Find where the given text appears and provide that cell's center as [x, y] coordinate. 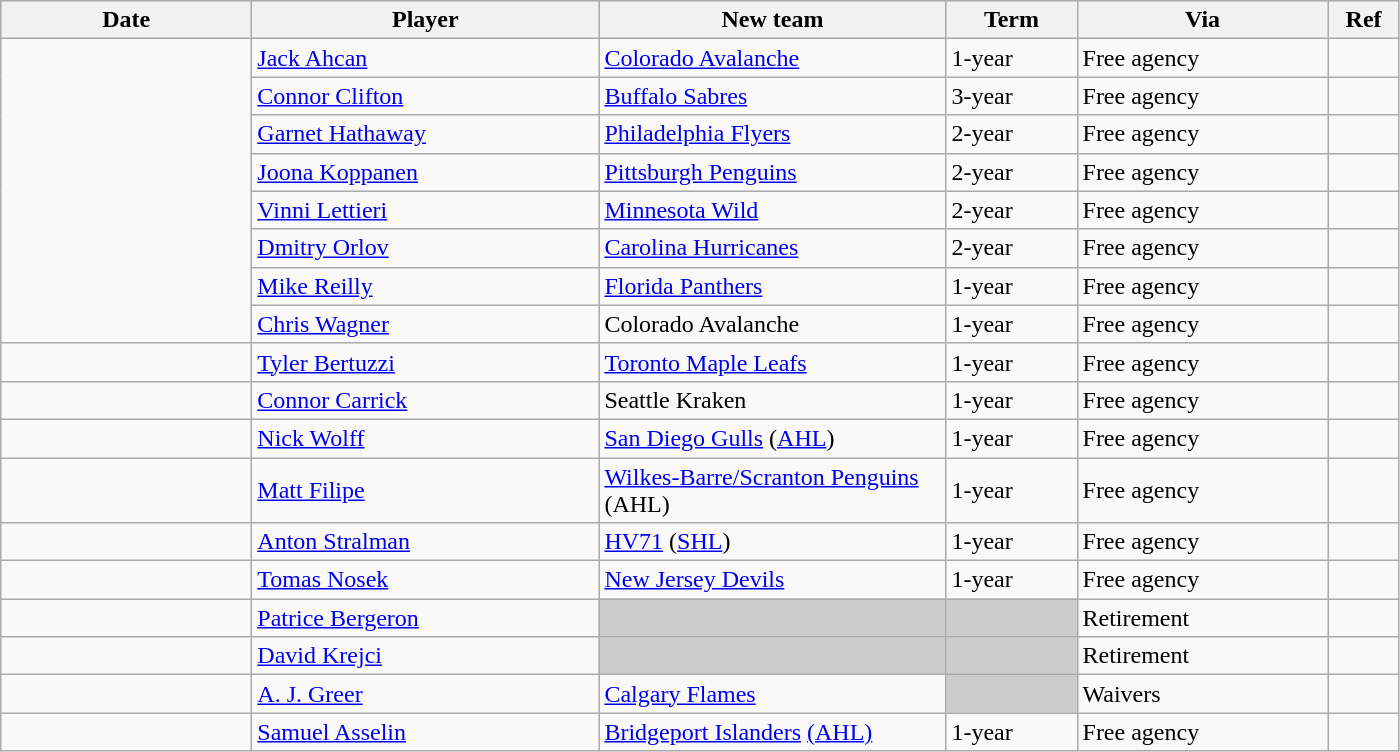
A. J. Greer [426, 694]
Connor Clifton [426, 96]
HV71 (SHL) [772, 542]
San Diego Gulls (AHL) [772, 438]
Player [426, 20]
New team [772, 20]
Tyler Bertuzzi [426, 362]
Chris Wagner [426, 324]
Toronto Maple Leafs [772, 362]
3-year [1012, 96]
Jack Ahcan [426, 58]
Samuel Asselin [426, 732]
Pittsburgh Penguins [772, 172]
Carolina Hurricanes [772, 248]
Buffalo Sabres [772, 96]
Dmitry Orlov [426, 248]
Anton Stralman [426, 542]
Minnesota Wild [772, 210]
Ref [1364, 20]
Tomas Nosek [426, 580]
Via [1202, 20]
Connor Carrick [426, 400]
Matt Filipe [426, 490]
Patrice Bergeron [426, 618]
Waivers [1202, 694]
Mike Reilly [426, 286]
David Krejci [426, 656]
Joona Koppanen [426, 172]
Nick Wolff [426, 438]
Term [1012, 20]
Bridgeport Islanders (AHL) [772, 732]
Calgary Flames [772, 694]
Garnet Hathaway [426, 134]
Florida Panthers [772, 286]
Wilkes-Barre/Scranton Penguins (AHL) [772, 490]
Date [126, 20]
Philadelphia Flyers [772, 134]
Seattle Kraken [772, 400]
Vinni Lettieri [426, 210]
New Jersey Devils [772, 580]
